Capture the cell that displays the provided text and extract its (X, Y) central coordinate. 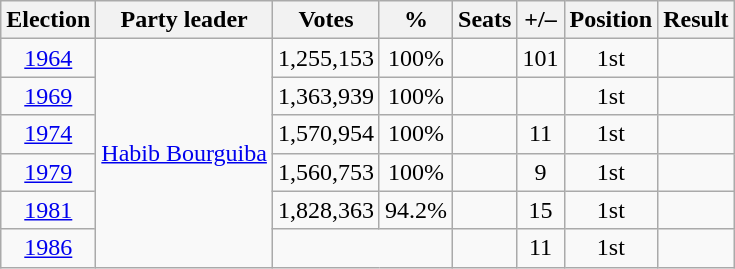
1974 (48, 134)
94.2% (416, 210)
1981 (48, 210)
Result (696, 20)
Election (48, 20)
101 (540, 58)
1,363,939 (326, 96)
1969 (48, 96)
1,828,363 (326, 210)
1,255,153 (326, 58)
Party leader (184, 20)
Habib Bourguiba (184, 153)
Position (611, 20)
1986 (48, 248)
+/– (540, 20)
% (416, 20)
9 (540, 172)
1979 (48, 172)
15 (540, 210)
1,560,753 (326, 172)
1964 (48, 58)
Seats (485, 20)
1,570,954 (326, 134)
Votes (326, 20)
